Scan for the cell matching the given text and deliver its [x, y] coordinate at center. 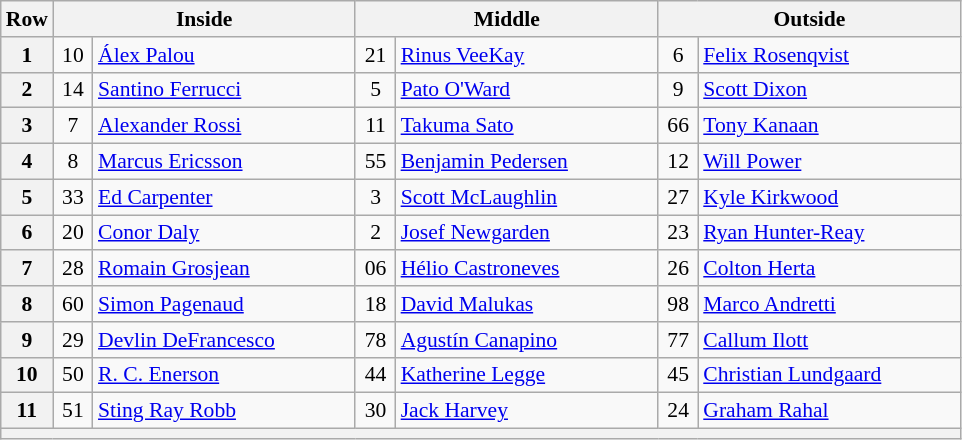
78 [375, 340]
Simon Pagenaud [224, 304]
12 [678, 162]
Josef Newgarden [527, 233]
24 [678, 411]
77 [678, 340]
Rinus VeeKay [527, 55]
28 [73, 269]
Inside [204, 19]
Álex Palou [224, 55]
66 [678, 126]
60 [73, 304]
Ryan Hunter-Reay [829, 233]
26 [678, 269]
Pato O'Ward [527, 90]
51 [73, 411]
06 [375, 269]
27 [678, 197]
23 [678, 233]
Devlin DeFrancesco [224, 340]
Agustín Canapino [527, 340]
4 [27, 162]
Christian Lundgaard [829, 375]
Takuma Sato [527, 126]
Kyle Kirkwood [829, 197]
R. C. Enerson [224, 375]
Marcus Ericsson [224, 162]
David Malukas [527, 304]
Row [27, 19]
50 [73, 375]
1 [27, 55]
Will Power [829, 162]
Benjamin Pedersen [527, 162]
Conor Daly [224, 233]
Graham Rahal [829, 411]
44 [375, 375]
30 [375, 411]
29 [73, 340]
Colton Herta [829, 269]
Middle [506, 19]
Sting Ray Robb [224, 411]
Jack Harvey [527, 411]
Romain Grosjean [224, 269]
55 [375, 162]
Outside [810, 19]
Scott Dixon [829, 90]
Katherine Legge [527, 375]
Tony Kanaan [829, 126]
98 [678, 304]
Callum Ilott [829, 340]
Felix Rosenqvist [829, 55]
Santino Ferrucci [224, 90]
20 [73, 233]
Ed Carpenter [224, 197]
Alexander Rossi [224, 126]
Scott McLaughlin [527, 197]
18 [375, 304]
45 [678, 375]
14 [73, 90]
33 [73, 197]
21 [375, 55]
Hélio Castroneves [527, 269]
Marco Andretti [829, 304]
